Provide the (x, y) coordinate of the cell's center where the given text is located.  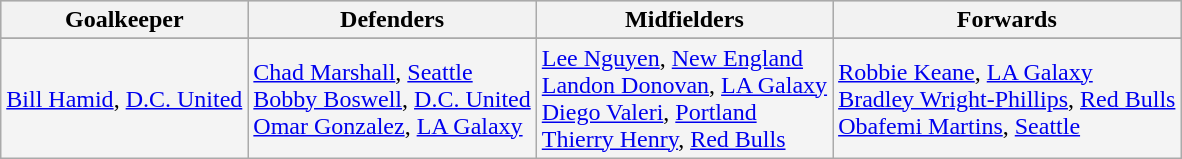
Midfielders (684, 20)
Chad Marshall, Seattle Bobby Boswell, D.C. United Omar Gonzalez, LA Galaxy (392, 98)
Defenders (392, 20)
Robbie Keane, LA Galaxy Bradley Wright-Phillips, Red Bulls Obafemi Martins, Seattle (1007, 98)
Bill Hamid, D.C. United (124, 98)
Forwards (1007, 20)
Lee Nguyen, New England Landon Donovan, LA Galaxy Diego Valeri, Portland Thierry Henry, Red Bulls (684, 98)
Goalkeeper (124, 20)
